Pinpoint the cell where the given text exists, returning its [X, Y] midpoint coordinate. 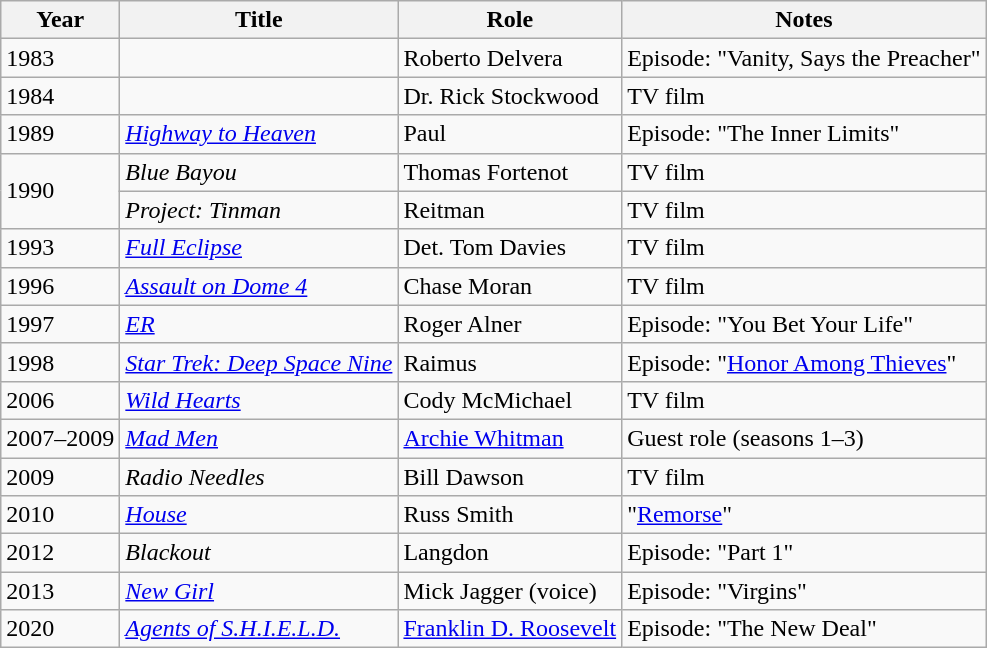
Wild Hearts [259, 400]
Thomas Fortenot [510, 172]
Guest role (seasons 1–3) [804, 438]
Dr. Rick Stockwood [510, 96]
Bill Dawson [510, 477]
2009 [60, 477]
Reitman [510, 210]
1983 [60, 58]
Star Trek: Deep Space Nine [259, 362]
Episode: "The Inner Limits" [804, 134]
Radio Needles [259, 477]
Episode: "Virgins" [804, 591]
1990 [60, 191]
Episode: "Honor Among Thieves" [804, 362]
Roberto Delvera [510, 58]
1989 [60, 134]
Raimus [510, 362]
Project: Tinman [259, 210]
Agents of S.H.I.E.L.D. [259, 629]
New Girl [259, 591]
Episode: "Vanity, Says the Preacher" [804, 58]
ER [259, 324]
Mad Men [259, 438]
1997 [60, 324]
Mick Jagger (voice) [510, 591]
"Remorse" [804, 515]
Paul [510, 134]
Franklin D. Roosevelt [510, 629]
Blackout [259, 553]
Episode: "You Bet Your Life" [804, 324]
Cody McMichael [510, 400]
Title [259, 20]
Assault on Dome 4 [259, 286]
2012 [60, 553]
Det. Tom Davies [510, 248]
2013 [60, 591]
1984 [60, 96]
2020 [60, 629]
Episode: "Part 1" [804, 553]
Chase Moran [510, 286]
1998 [60, 362]
Highway to Heaven [259, 134]
House [259, 515]
1993 [60, 248]
Roger Alner [510, 324]
Russ Smith [510, 515]
Episode: "The New Deal" [804, 629]
1996 [60, 286]
Year [60, 20]
2007–2009 [60, 438]
Role [510, 20]
Langdon [510, 553]
Archie Whitman [510, 438]
Full Eclipse [259, 248]
Notes [804, 20]
Blue Bayou [259, 172]
2010 [60, 515]
2006 [60, 400]
